Provide the (x, y) coordinate of the cell's center where the given text is located.  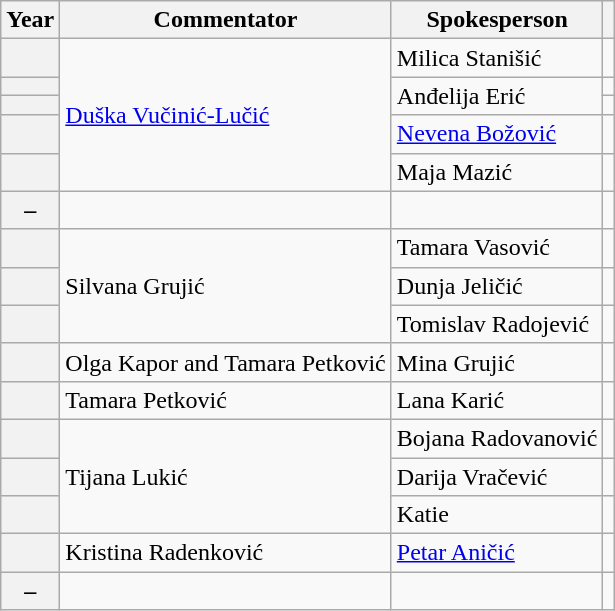
Duška Vučinić-Lučić (226, 115)
Lana Karić (497, 400)
Commentator (226, 20)
Tijana Lukić (226, 476)
Dunja Jeličić (497, 286)
Milica Stanišić (497, 58)
Spokesperson (497, 20)
Nevena Božović (497, 134)
Darija Vračević (497, 477)
Maja Mazić (497, 172)
Tomislav Radojević (497, 324)
Kristina Radenković (226, 553)
Anđelija Erić (497, 96)
Mina Grujić (497, 362)
Tamara Petković (226, 400)
Silvana Grujić (226, 286)
Tamara Vasović (497, 248)
Year (30, 20)
Petar Aničić (497, 553)
Bojana Radovanović (497, 438)
Katie (497, 515)
Olga Kapor and Tamara Petković (226, 362)
